Determine the [X, Y] coordinate at the center of the cell enclosing the given text.  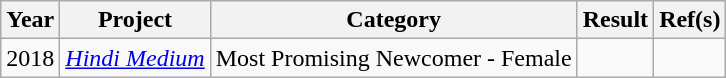
Ref(s) [690, 20]
2018 [30, 58]
Year [30, 20]
Most Promising Newcomer - Female [394, 58]
Project [135, 20]
Hindi Medium [135, 58]
Category [394, 20]
Result [615, 20]
